Determine the (x, y) coordinate at the center of the cell enclosing the given text.  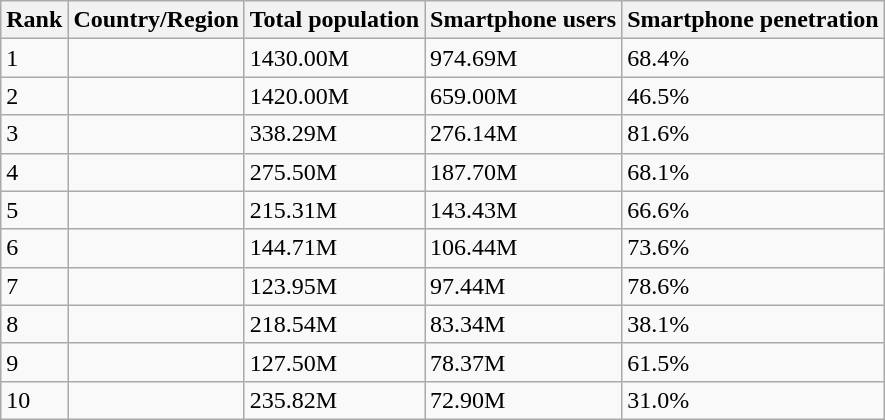
Rank (34, 20)
83.34M (524, 324)
97.44M (524, 286)
143.43M (524, 210)
66.6% (753, 210)
72.90M (524, 400)
61.5% (753, 362)
338.29M (334, 134)
215.31M (334, 210)
1 (34, 58)
218.54M (334, 324)
275.50M (334, 172)
68.4% (753, 58)
276.14M (524, 134)
Country/Region (156, 20)
659.00M (524, 96)
46.5% (753, 96)
68.1% (753, 172)
106.44M (524, 248)
73.6% (753, 248)
6 (34, 248)
4 (34, 172)
2 (34, 96)
3 (34, 134)
144.71M (334, 248)
1420.00M (334, 96)
187.70M (524, 172)
7 (34, 286)
78.6% (753, 286)
Total population (334, 20)
38.1% (753, 324)
127.50M (334, 362)
81.6% (753, 134)
31.0% (753, 400)
Smartphone penetration (753, 20)
8 (34, 324)
9 (34, 362)
123.95M (334, 286)
10 (34, 400)
1430.00M (334, 58)
Smartphone users (524, 20)
78.37M (524, 362)
974.69M (524, 58)
5 (34, 210)
235.82M (334, 400)
